Detect which cell encompasses the target text, then output its [x, y] center coordinate. 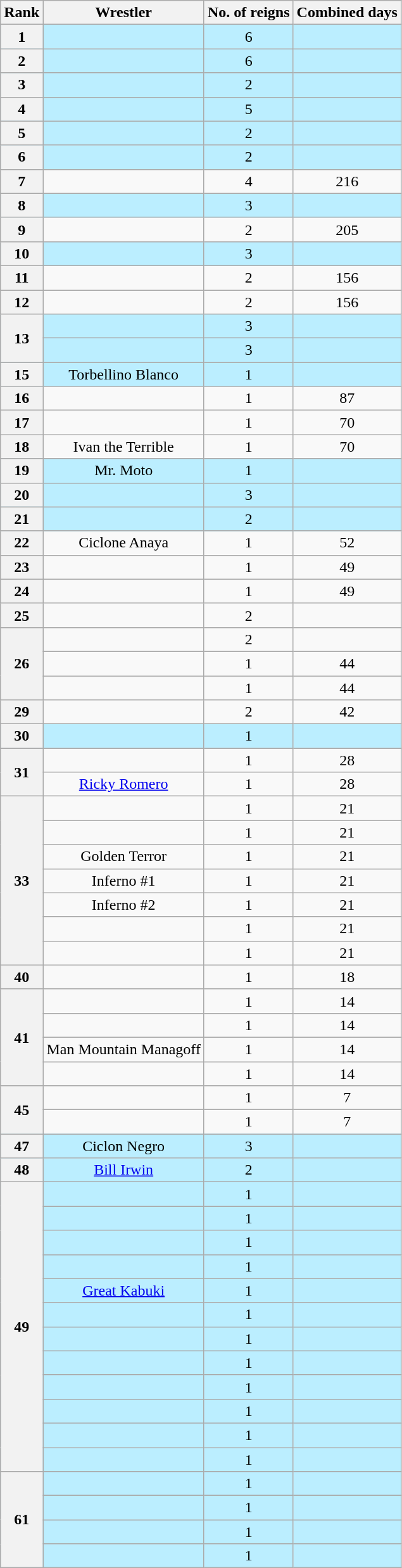
24 [22, 591]
Golden Terror [124, 857]
40 [22, 977]
48 [22, 1170]
25 [22, 615]
Ciclon Negro [124, 1146]
26 [22, 663]
Bill Irwin [124, 1170]
Torbellino Blanco [124, 374]
16 [22, 398]
216 [347, 181]
No. of reigns [248, 13]
Ivan the Terrible [124, 447]
42 [347, 712]
19 [22, 471]
29 [22, 712]
Wrestler [124, 13]
Inferno #2 [124, 905]
41 [22, 1037]
Rank [22, 13]
Great Kabuki [124, 1291]
10 [22, 253]
23 [22, 567]
33 [22, 881]
205 [347, 229]
52 [347, 543]
13 [22, 338]
22 [22, 543]
45 [22, 1110]
Ciclone Anaya [124, 543]
12 [22, 302]
61 [22, 1520]
Combined days [347, 13]
Ricky Romero [124, 784]
31 [22, 772]
15 [22, 374]
Inferno #1 [124, 881]
30 [22, 736]
Mr. Moto [124, 471]
17 [22, 423]
87 [347, 398]
11 [22, 277]
9 [22, 229]
Man Mountain Managoff [124, 1049]
47 [22, 1146]
20 [22, 495]
8 [22, 205]
